Search for the cell housing the specified text and yield its (X, Y) center coordinate. 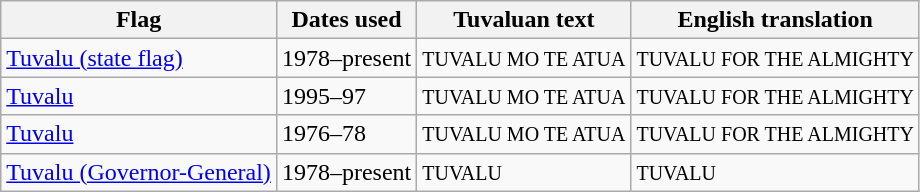
Tuvalu (state flag) (139, 58)
1976–78 (346, 134)
Tuvaluan text (524, 20)
English translation (776, 20)
Tuvalu (Governor-General) (139, 172)
Flag (139, 20)
Dates used (346, 20)
1995–97 (346, 96)
